Scan for the cell matching the given text and deliver its (X, Y) coordinate at center. 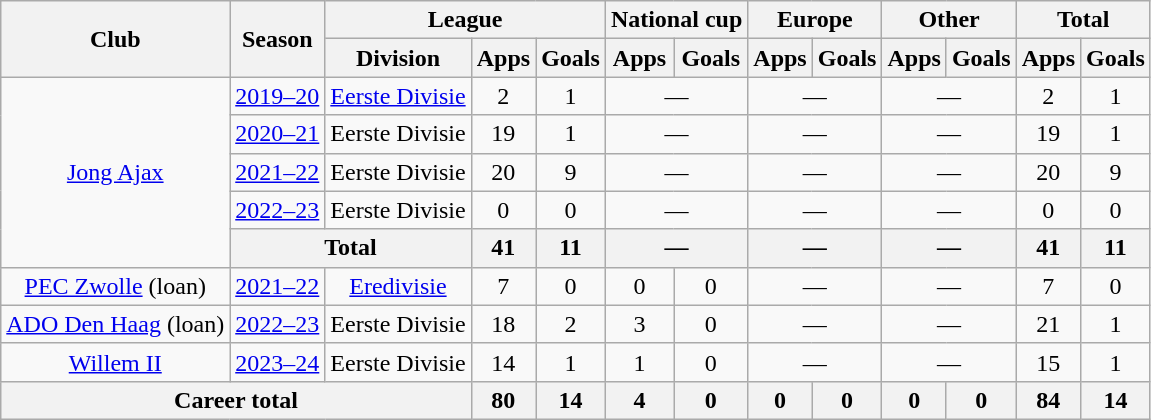
2019–20 (278, 96)
2023–24 (278, 362)
National cup (676, 20)
15 (1048, 362)
Career total (236, 400)
League (466, 20)
80 (503, 400)
21 (1048, 324)
4 (639, 400)
Club (116, 39)
Other (949, 20)
Eredivisie (398, 286)
Europe (815, 20)
ADO Den Haag (loan) (116, 324)
Jong Ajax (116, 172)
2020–21 (278, 134)
Division (398, 58)
18 (503, 324)
3 (639, 324)
Willem II (116, 362)
Season (278, 39)
PEC Zwolle (loan) (116, 286)
84 (1048, 400)
